From the cell containing the given text, extract its center point as [x, y] coordinate. 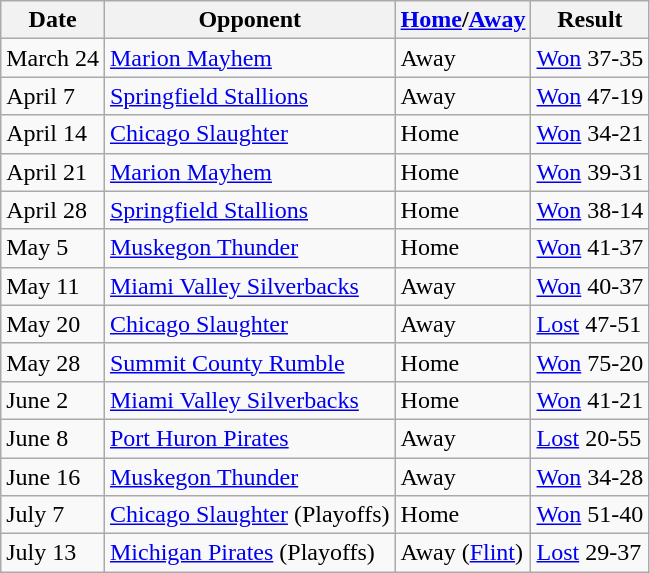
Home/Away [463, 20]
Won 75-20 [590, 362]
May 5 [53, 248]
Won 41-21 [590, 400]
Won 38-14 [590, 210]
Won 34-21 [590, 134]
Date [53, 20]
July 13 [53, 553]
Chicago Slaughter (Playoffs) [250, 515]
Lost 20-55 [590, 438]
April 7 [53, 96]
July 7 [53, 515]
April 28 [53, 210]
May 28 [53, 362]
Won 34-28 [590, 477]
Won 40-37 [590, 286]
Michigan Pirates (Playoffs) [250, 553]
April 21 [53, 172]
Lost 47-51 [590, 324]
Summit County Rumble [250, 362]
June 8 [53, 438]
Won 41-37 [590, 248]
Away (Flint) [463, 553]
March 24 [53, 58]
Result [590, 20]
Lost 29-37 [590, 553]
May 11 [53, 286]
Won 47-19 [590, 96]
June 16 [53, 477]
May 20 [53, 324]
Port Huron Pirates [250, 438]
June 2 [53, 400]
April 14 [53, 134]
Opponent [250, 20]
Won 51-40 [590, 515]
Won 37-35 [590, 58]
Won 39-31 [590, 172]
